Identify which cell holds the provided text, then report its (x, y) central coordinate. 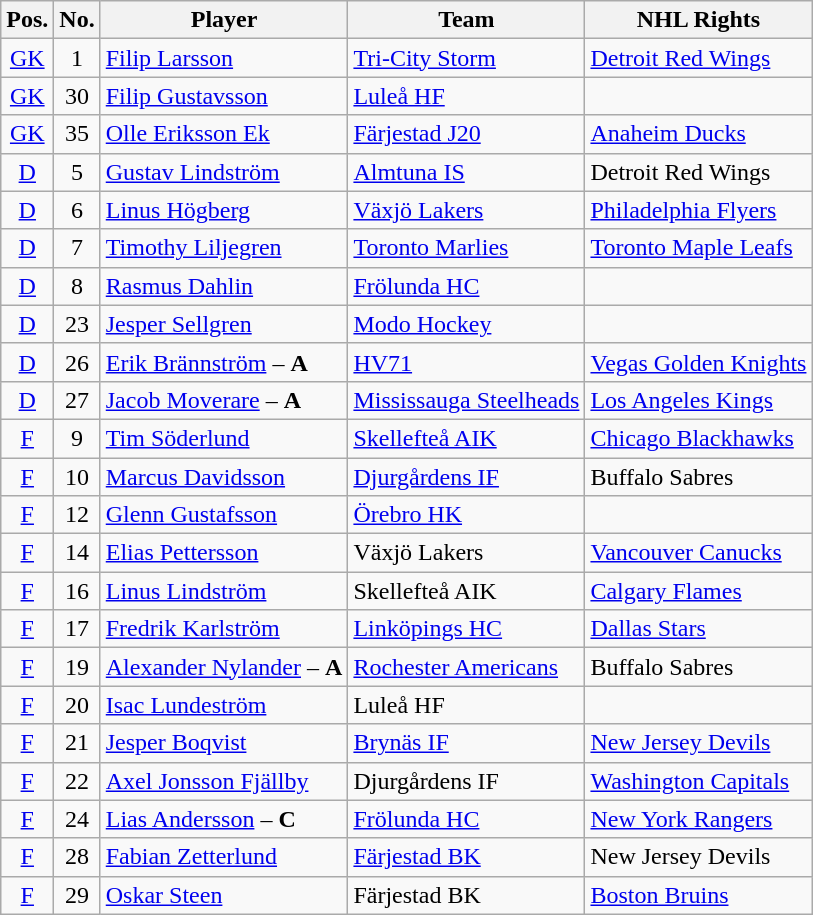
29 (77, 895)
Toronto Maple Leafs (698, 248)
NHL Rights (698, 20)
Linus Lindström (224, 591)
Olle Eriksson Ek (224, 134)
10 (77, 477)
Pos. (28, 20)
19 (77, 667)
New York Rangers (698, 819)
Jacob Moverare – A (224, 400)
21 (77, 743)
35 (77, 134)
Erik Brännström – A (224, 362)
Jesper Sellgren (224, 324)
26 (77, 362)
17 (77, 629)
8 (77, 286)
Marcus Davidsson (224, 477)
Lias Andersson – C (224, 819)
1 (77, 58)
Tri-City Storm (466, 58)
Player (224, 20)
Los Angeles Kings (698, 400)
30 (77, 96)
Almtuna IS (466, 172)
Tim Söderlund (224, 438)
Linus Högberg (224, 210)
7 (77, 248)
5 (77, 172)
Philadelphia Flyers (698, 210)
Elias Pettersson (224, 553)
Linköpings HC (466, 629)
Glenn Gustafsson (224, 515)
Modo Hockey (466, 324)
Oskar Steen (224, 895)
Vegas Golden Knights (698, 362)
Rochester Americans (466, 667)
9 (77, 438)
24 (77, 819)
Gustav Lindström (224, 172)
12 (77, 515)
Fredrik Karlström (224, 629)
22 (77, 781)
Timothy Liljegren (224, 248)
Jesper Boqvist (224, 743)
Axel Jonsson Fjällby (224, 781)
14 (77, 553)
HV71 (466, 362)
27 (77, 400)
Rasmus Dahlin (224, 286)
Toronto Marlies (466, 248)
No. (77, 20)
6 (77, 210)
Dallas Stars (698, 629)
Isac Lundeström (224, 705)
Färjestad J20 (466, 134)
Filip Gustavsson (224, 96)
Vancouver Canucks (698, 553)
Örebro HK (466, 515)
Mississauga Steelheads (466, 400)
Filip Larsson (224, 58)
Anaheim Ducks (698, 134)
Calgary Flames (698, 591)
Team (466, 20)
20 (77, 705)
23 (77, 324)
Fabian Zetterlund (224, 857)
Washington Capitals (698, 781)
Chicago Blackhawks (698, 438)
16 (77, 591)
Brynäs IF (466, 743)
Boston Bruins (698, 895)
Alexander Nylander – A (224, 667)
28 (77, 857)
